Scan for the cell matching the given text and deliver its [X, Y] coordinate at center. 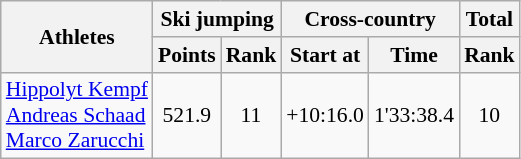
Hippolyt KempfAndreas SchaadMarco Zarucchi [77, 116]
Points [187, 55]
Athletes [77, 36]
11 [252, 116]
Total [490, 19]
10 [490, 116]
Cross-country [370, 19]
+10:16.0 [325, 116]
Ski jumping [217, 19]
521.9 [187, 116]
1'33:38.4 [414, 116]
Start at [325, 55]
Time [414, 55]
